Identify which cell holds the provided text, then report its (X, Y) central coordinate. 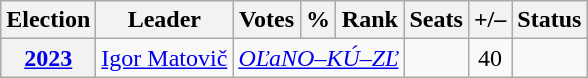
Votes (266, 20)
2023 (48, 58)
Status (550, 20)
Election (48, 20)
Leader (164, 20)
Rank (370, 20)
Igor Matovič (164, 58)
Seats (436, 20)
40 (490, 58)
OĽaNO–KÚ–ZĽ (318, 58)
% (318, 20)
+/– (490, 20)
